Determine the (x, y) coordinate at the center of the cell enclosing the given text.  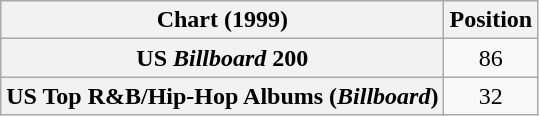
US Billboard 200 (222, 58)
32 (491, 96)
Position (491, 20)
86 (491, 58)
US Top R&B/Hip-Hop Albums (Billboard) (222, 96)
Chart (1999) (222, 20)
